Capture the cell that displays the provided text and extract its [X, Y] central coordinate. 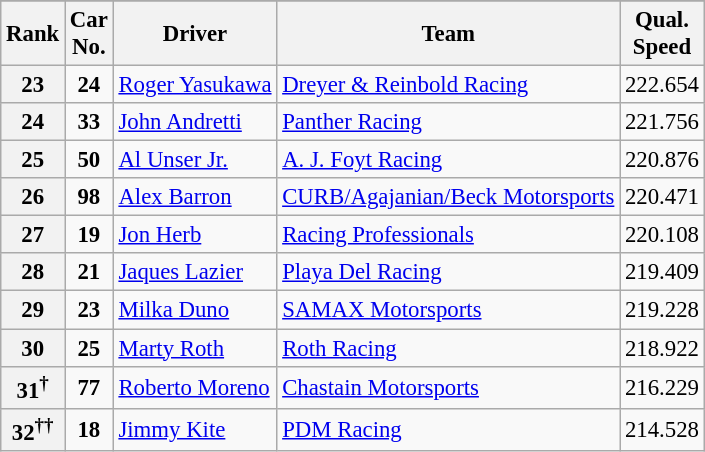
Milka Duno [195, 310]
Marty Roth [195, 348]
Al Unser Jr. [195, 160]
John Andretti [195, 122]
30 [33, 348]
Alex Barron [195, 197]
222.654 [662, 85]
50 [90, 160]
Panther Racing [448, 122]
Roth Racing [448, 348]
77 [90, 387]
219.228 [662, 310]
220.471 [662, 197]
33 [90, 122]
98 [90, 197]
32†† [33, 429]
Rank [33, 34]
Jon Herb [195, 235]
19 [90, 235]
26 [33, 197]
Racing Professionals [448, 235]
Driver [195, 34]
SAMAX Motorsports [448, 310]
221.756 [662, 122]
27 [33, 235]
216.229 [662, 387]
220.876 [662, 160]
18 [90, 429]
220.108 [662, 235]
31† [33, 387]
Team [448, 34]
Jimmy Kite [195, 429]
PDM Racing [448, 429]
Jaques Lazier [195, 273]
Qual.Speed [662, 34]
29 [33, 310]
21 [90, 273]
CarNo. [90, 34]
Roger Yasukawa [195, 85]
Roberto Moreno [195, 387]
Dreyer & Reinbold Racing [448, 85]
28 [33, 273]
219.409 [662, 273]
Playa Del Racing [448, 273]
A. J. Foyt Racing [448, 160]
214.528 [662, 429]
Chastain Motorsports [448, 387]
CURB/Agajanian/Beck Motorsports [448, 197]
218.922 [662, 348]
